Identify which cell holds the provided text, then report its (X, Y) central coordinate. 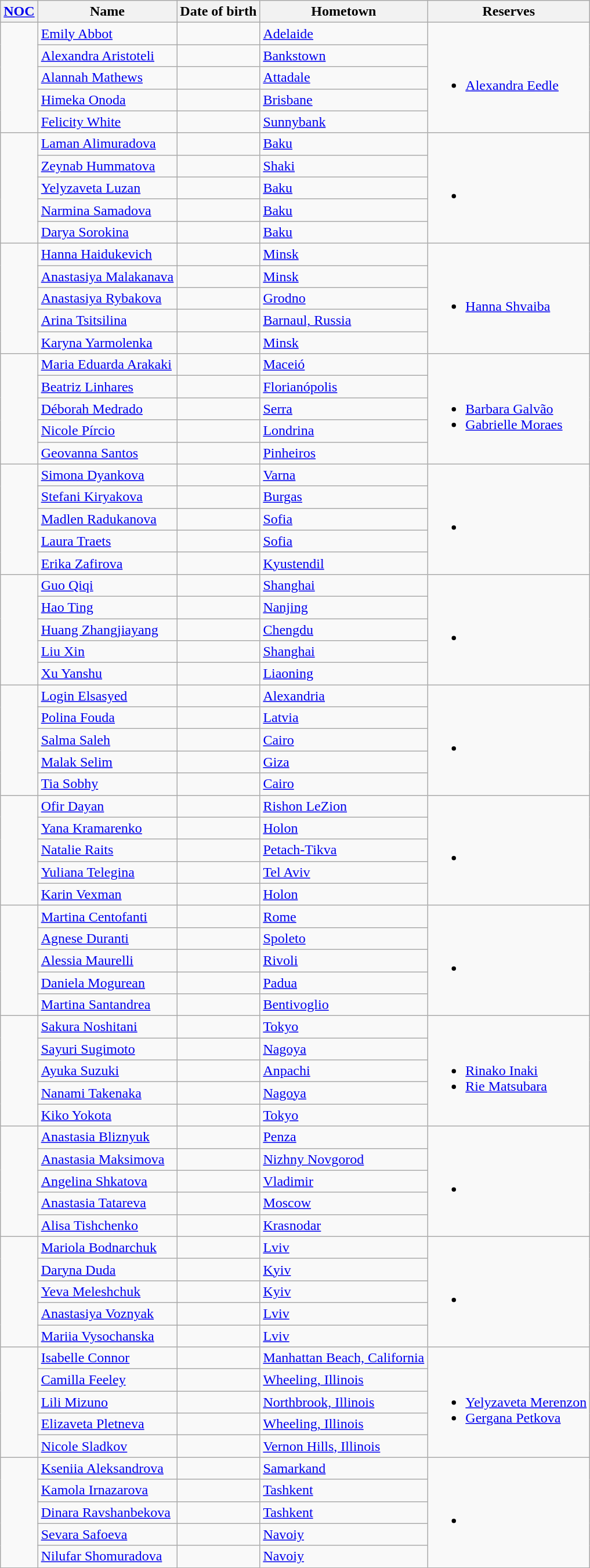
Vernon Hills, Illinois (343, 1446)
Dinara Ravshanbekova (107, 1512)
Elizaveta Pletneva (107, 1424)
Polina Fouda (107, 718)
Anastasiya Rybakova (107, 299)
Rishon LeZion (343, 806)
Agnese Duranti (107, 938)
Burgas (343, 497)
Moscow (343, 1203)
Penza (343, 1137)
Isabelle Connor (107, 1358)
Alexandra Eedle (509, 78)
Manhattan Beach, California (343, 1358)
Ofir Dayan (107, 806)
Kamola Irnazarova (107, 1490)
Emily Abbot (107, 34)
Liu Xin (107, 652)
Laura Traets (107, 541)
Sunnybank (343, 122)
Bankstown (343, 56)
Arina Tsitsilina (107, 321)
Yana Kramarenko (107, 828)
Shaki (343, 166)
Giza (343, 762)
Daniela Mogurean (107, 983)
Tia Sobhy (107, 784)
Natalie Raits (107, 850)
Darya Sorokina (107, 232)
Laman Alimuradova (107, 144)
Kyustendil (343, 563)
Kiko Yokota (107, 1115)
Yuliana Telegina (107, 872)
Rinako InakiRie Matsubara (509, 1071)
Attadale (343, 78)
Zeynab Hummatova (107, 166)
Serra (343, 409)
Camilla Feeley (107, 1380)
Anastasia Maksimova (107, 1159)
Liaoning (343, 674)
Yelyzaveta MerenzonGergana Petkova (509, 1402)
Rome (343, 916)
Daryna Duda (107, 1269)
Reserves (509, 12)
Sakura Noshitani (107, 1027)
Beatriz Linhares (107, 387)
Ayuka Suzuki (107, 1071)
Martina Centofanti (107, 916)
Sayuri Sugimoto (107, 1049)
Hao Ting (107, 607)
Sevara Safoeva (107, 1534)
Nicole Pírcio (107, 431)
Salma Saleh (107, 740)
Varna (343, 475)
Petach-Tikva (343, 850)
Lili Mizuno (107, 1402)
Déborah Medrado (107, 409)
Himeka Onoda (107, 100)
Vladimir (343, 1181)
Simona Dyankova (107, 475)
Nanjing (343, 607)
NOC (19, 12)
Hanna Haidukevich (107, 254)
Alannah Mathews (107, 78)
Karyna Yarmolenka (107, 343)
Mariola Bodnarchuk (107, 1247)
Alexandria (343, 696)
Alisa Tishchenko (107, 1225)
Date of birth (218, 12)
Barnaul, Russia (343, 321)
Name (107, 12)
Narmina Samadova (107, 210)
Padua (343, 983)
Anastasiya Malakanava (107, 277)
Felicity White (107, 122)
Erika Zafirova (107, 563)
Madlen Radukanova (107, 519)
Guo Qiqi (107, 585)
Tel Aviv (343, 872)
Yelyzaveta Luzan (107, 188)
Karin Vexman (107, 894)
Angelina Shkatova (107, 1181)
Krasnodar (343, 1225)
Mariia Vysochanska (107, 1335)
Londrina (343, 431)
Northbrook, Illinois (343, 1402)
Hometown (343, 12)
Adelaide (343, 34)
Nilufar Shomuradova (107, 1556)
Xu Yanshu (107, 674)
Bentivoglio (343, 1005)
Alessia Maurelli (107, 960)
Anastasiya Voznyak (107, 1313)
Stefani Kiryakova (107, 497)
Florianópolis (343, 387)
Pinheiros (343, 453)
Latvia (343, 718)
Martina Santandrea (107, 1005)
Alexandra Aristoteli (107, 56)
Geovanna Santos (107, 453)
Anastasia Tatareva (107, 1203)
Rivoli (343, 960)
Barbara GalvãoGabrielle Moraes (509, 409)
Nicole Sladkov (107, 1446)
Brisbane (343, 100)
Login Elsasyed (107, 696)
Nanami Takenaka (107, 1093)
Chengdu (343, 629)
Maceió (343, 365)
Kseniia Aleksandrova (107, 1468)
Grodno (343, 299)
Huang Zhangjiayang (107, 629)
Anpachi (343, 1071)
Maria Eduarda Arakaki (107, 365)
Malak Selim (107, 762)
Spoleto (343, 938)
Yeva Meleshchuk (107, 1291)
Samarkand (343, 1468)
Anastasia Bliznyuk (107, 1137)
Hanna Shvaiba (509, 298)
Nizhny Novgorod (343, 1159)
